Capture the cell that displays the provided text and extract its (x, y) central coordinate. 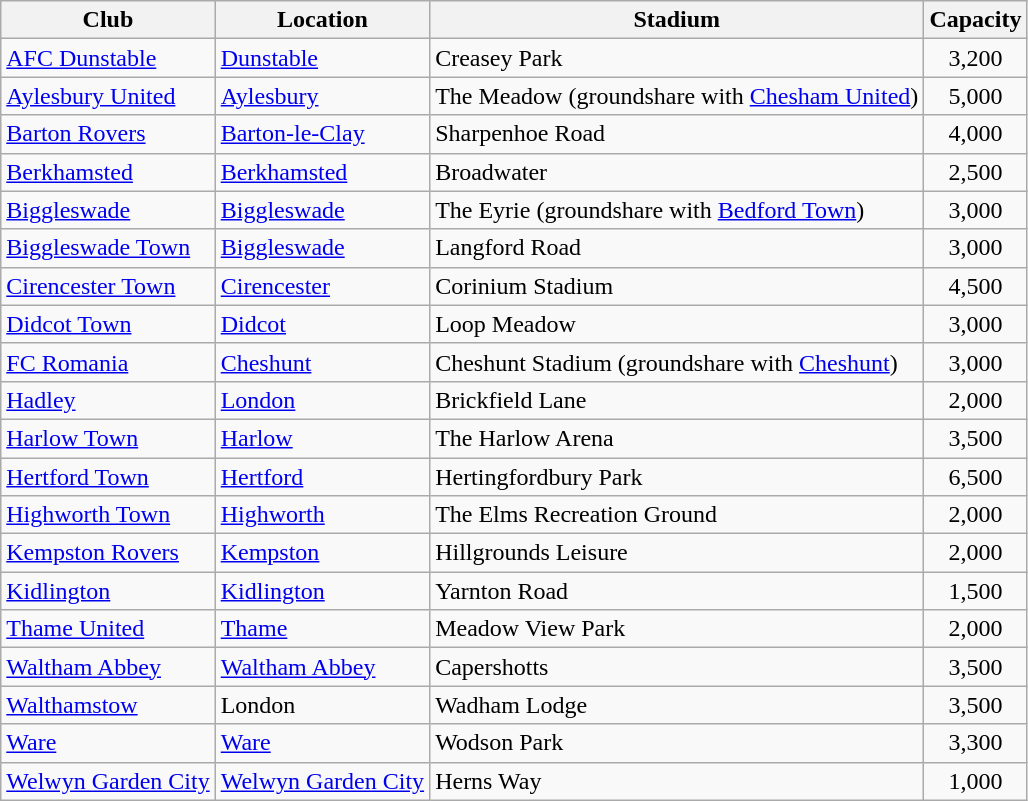
5,000 (976, 96)
The Harlow Arena (677, 438)
Kempston Rovers (108, 553)
Capershotts (677, 667)
Walthamstow (108, 705)
Thame (322, 629)
Didcot (322, 324)
Broadwater (677, 172)
Cheshunt (322, 362)
Didcot Town (108, 324)
AFC Dunstable (108, 58)
Location (322, 20)
Cirencester Town (108, 286)
Cheshunt Stadium (groundshare with Cheshunt) (677, 362)
The Elms Recreation Ground (677, 515)
Wodson Park (677, 743)
Corinium Stadium (677, 286)
Club (108, 20)
Hadley (108, 400)
Highworth Town (108, 515)
1,000 (976, 781)
Loop Meadow (677, 324)
Langford Road (677, 248)
3,200 (976, 58)
6,500 (976, 477)
Aylesbury United (108, 96)
Aylesbury (322, 96)
Dunstable (322, 58)
Sharpenhoe Road (677, 134)
Thame United (108, 629)
Harlow (322, 438)
Capacity (976, 20)
Barton Rovers (108, 134)
Highworth (322, 515)
Harlow Town (108, 438)
Hertford (322, 477)
3,300 (976, 743)
Herns Way (677, 781)
Hillgrounds Leisure (677, 553)
Hertford Town (108, 477)
Kempston (322, 553)
Hertingfordbury Park (677, 477)
Brickfield Lane (677, 400)
Biggleswade Town (108, 248)
Wadham Lodge (677, 705)
The Eyrie (groundshare with Bedford Town) (677, 210)
Creasey Park (677, 58)
Cirencester (322, 286)
2,500 (976, 172)
4,000 (976, 134)
FC Romania (108, 362)
1,500 (976, 591)
Barton-le-Clay (322, 134)
4,500 (976, 286)
The Meadow (groundshare with Chesham United) (677, 96)
Yarnton Road (677, 591)
Stadium (677, 20)
Meadow View Park (677, 629)
